Find where the given text appears and provide that cell's center as (X, Y) coordinate. 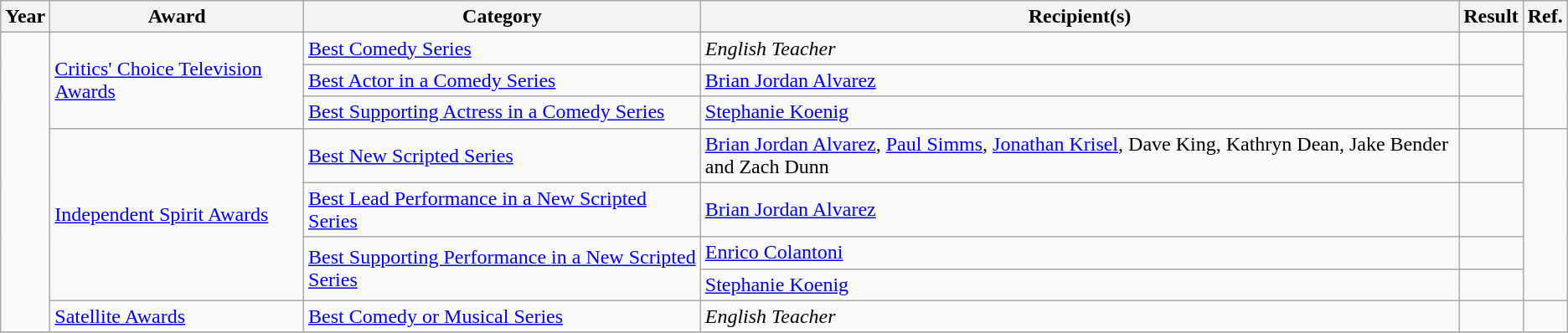
Result (1491, 17)
Brian Jordan Alvarez, Paul Simms, Jonathan Krisel, Dave King, Kathryn Dean, Jake Bender and Zach Dunn (1080, 156)
Best Comedy or Musical Series (503, 316)
Ref. (1545, 17)
Category (503, 17)
Enrico Colantoni (1080, 253)
Critics' Choice Television Awards (178, 80)
Award (178, 17)
Independent Spirit Awards (178, 214)
Best Actor in a Comedy Series (503, 80)
Year (25, 17)
Best Lead Performance in a New Scripted Series (503, 209)
Recipient(s) (1080, 17)
Best Supporting Actress in a Comedy Series (503, 112)
Best Supporting Performance in a New Scripted Series (503, 269)
Best New Scripted Series (503, 156)
Best Comedy Series (503, 49)
Satellite Awards (178, 316)
